Identify which cell holds the provided text, then report its (X, Y) central coordinate. 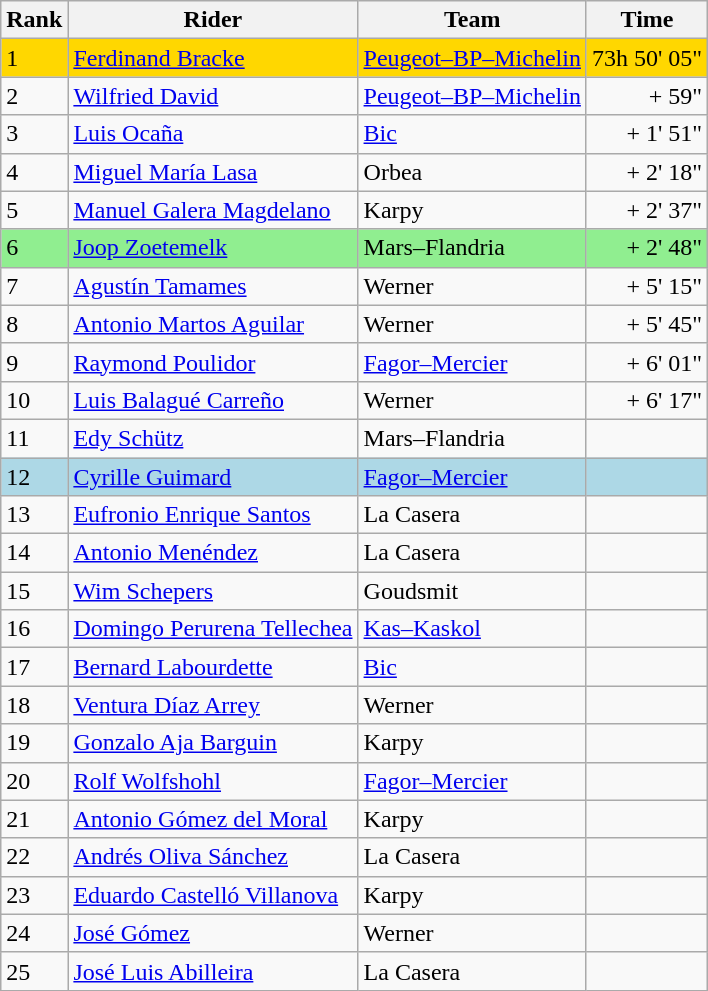
Antonio Martos Aguilar (213, 324)
12 (34, 477)
4 (34, 172)
18 (34, 705)
Team (472, 20)
+ 2' 48" (646, 248)
3 (34, 134)
Edy Schütz (213, 438)
1 (34, 58)
Cyrille Guimard (213, 477)
2 (34, 96)
Wim Schepers (213, 591)
23 (34, 895)
6 (34, 248)
Agustín Tamames (213, 286)
Rolf Wolfshohl (213, 781)
Antonio Gómez del Moral (213, 819)
+ 6' 01" (646, 362)
José Gómez (213, 933)
13 (34, 515)
8 (34, 324)
+ 5' 15" (646, 286)
+ 1' 51" (646, 134)
Domingo Perurena Tellechea (213, 629)
22 (34, 857)
Miguel María Lasa (213, 172)
Antonio Menéndez (213, 553)
Andrés Oliva Sánchez (213, 857)
Eufronio Enrique Santos (213, 515)
Eduardo Castelló Villanova (213, 895)
José Luis Abilleira (213, 971)
Manuel Galera Magdelano (213, 210)
Gonzalo Aja Barguin (213, 743)
Orbea (472, 172)
5 (34, 210)
Raymond Poulidor (213, 362)
Luis Ocaña (213, 134)
Ventura Díaz Arrey (213, 705)
+ 6' 17" (646, 400)
+ 59" (646, 96)
15 (34, 591)
Time (646, 20)
Luis Balagué Carreño (213, 400)
19 (34, 743)
25 (34, 971)
20 (34, 781)
+ 5' 45" (646, 324)
Kas–Kaskol (472, 629)
11 (34, 438)
17 (34, 667)
Wilfried David (213, 96)
7 (34, 286)
+ 2' 37" (646, 210)
Goudsmit (472, 591)
21 (34, 819)
+ 2' 18" (646, 172)
Rider (213, 20)
10 (34, 400)
24 (34, 933)
Joop Zoetemelk (213, 248)
Ferdinand Bracke (213, 58)
16 (34, 629)
Rank (34, 20)
Bernard Labourdette (213, 667)
9 (34, 362)
14 (34, 553)
73h 50' 05" (646, 58)
